Return [X, Y] of the center of cell containing provided text 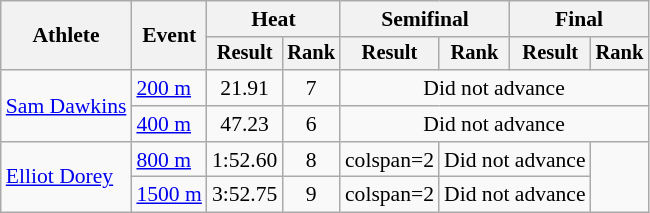
Elliot Dorey [66, 178]
800 m [168, 160]
6 [311, 124]
400 m [168, 124]
Sam Dawkins [66, 106]
Athlete [66, 36]
Final [579, 19]
47.23 [244, 124]
21.91 [244, 88]
8 [311, 160]
Semifinal [425, 19]
1:52.60 [244, 160]
3:52.75 [244, 195]
9 [311, 195]
Event [168, 36]
200 m [168, 88]
Heat [274, 19]
1500 m [168, 195]
7 [311, 88]
